Scan for the cell matching the given text and deliver its [x, y] coordinate at center. 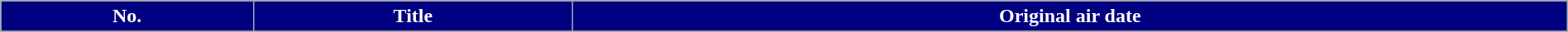
No. [127, 16]
Title [413, 16]
Original air date [1070, 16]
